Detect which cell encompasses the target text, then output its [X, Y] center coordinate. 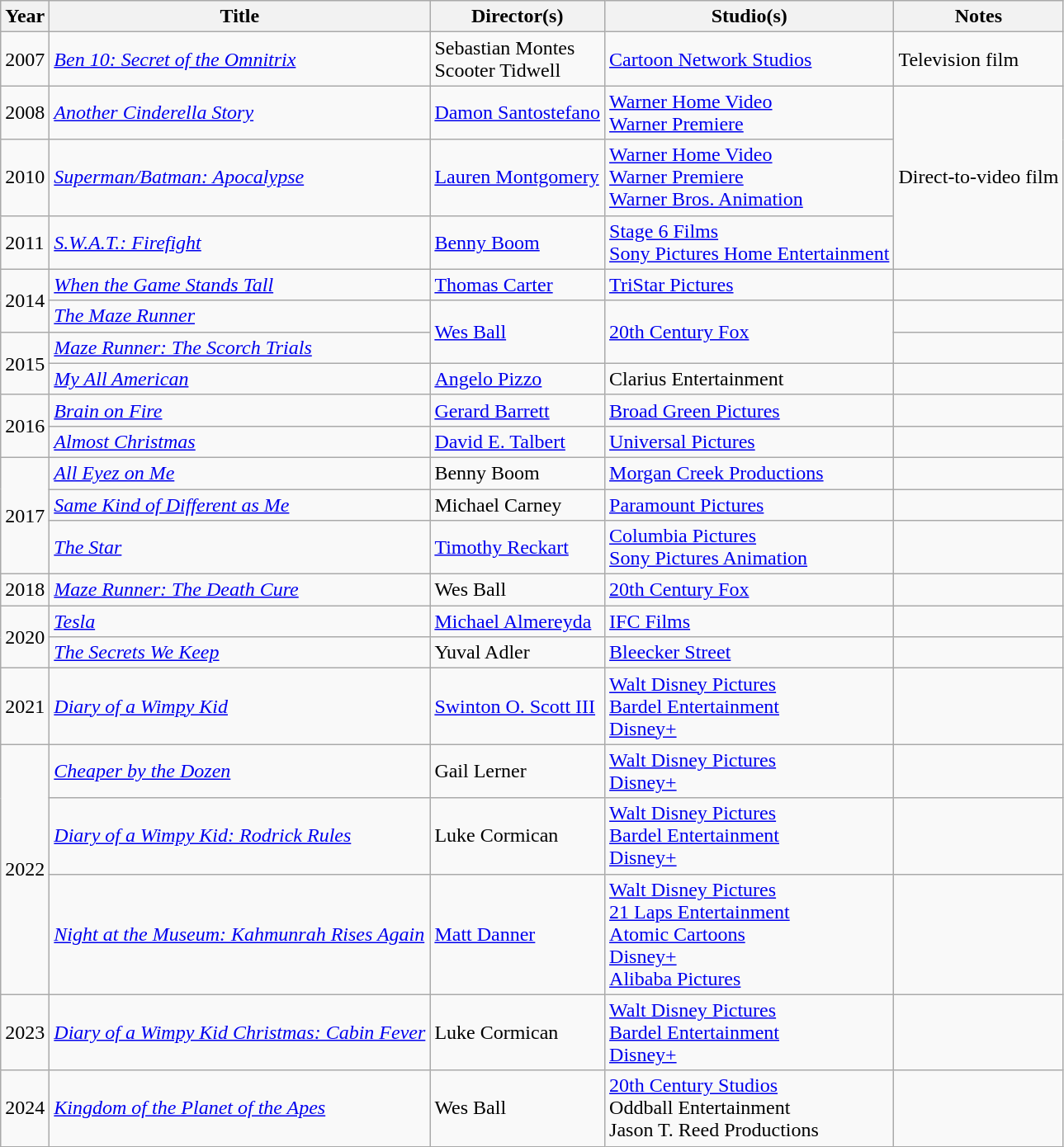
When the Game Stands Tall [239, 285]
Brain on Fire [239, 410]
2014 [25, 300]
Director(s) [518, 17]
Angelo Pizzo [518, 379]
2010 [25, 177]
Yuval Adler [518, 653]
Columbia PicturesSony Pictures Animation [750, 548]
TriStar Pictures [750, 285]
Broad Green Pictures [750, 410]
Superman/Batman: Apocalypse [239, 177]
All Eyez on Me [239, 473]
2020 [25, 637]
The Secrets We Keep [239, 653]
My All American [239, 379]
IFC Films [750, 621]
Direct-to-video film [979, 177]
2015 [25, 363]
Another Cinderella Story [239, 112]
Almost Christmas [239, 441]
Thomas Carter [518, 285]
Universal Pictures [750, 441]
S.W.A.T.: Firefight [239, 243]
20th Century StudiosOddball EntertainmentJason T. Reed Productions [750, 1108]
2007 [25, 59]
2021 [25, 706]
Diary of a Wimpy Kid [239, 706]
2008 [25, 112]
2016 [25, 426]
Night at the Museum: Kahmunrah Rises Again [239, 934]
Cheaper by the Dozen [239, 771]
Maze Runner: The Scorch Trials [239, 347]
2017 [25, 515]
Year [25, 17]
Bleecker Street [750, 653]
Paramount Pictures [750, 504]
Tesla [239, 621]
Michael Almereyda [518, 621]
Maze Runner: The Death Cure [239, 590]
David E. Talbert [518, 441]
Damon Santostefano [518, 112]
2022 [25, 870]
Clarius Entertainment [750, 379]
Michael Carney [518, 504]
2011 [25, 243]
Walt Disney Pictures21 Laps EntertainmentAtomic CartoonsDisney+Alibaba Pictures [750, 934]
Television film [979, 59]
Swinton O. Scott III [518, 706]
Lauren Montgomery [518, 177]
Walt Disney PicturesDisney+ [750, 771]
Stage 6 FilmsSony Pictures Home Entertainment [750, 243]
Same Kind of Different as Me [239, 504]
Morgan Creek Productions [750, 473]
Sebastian MontesScooter Tidwell [518, 59]
Matt Danner [518, 934]
The Maze Runner [239, 316]
Gail Lerner [518, 771]
Timothy Reckart [518, 548]
Warner Home VideoWarner PremiereWarner Bros. Animation [750, 177]
Cartoon Network Studios [750, 59]
Warner Home VideoWarner Premiere [750, 112]
Diary of a Wimpy Kid Christmas: Cabin Fever [239, 1032]
Gerard Barrett [518, 410]
Ben 10: Secret of the Omnitrix [239, 59]
2023 [25, 1032]
2024 [25, 1108]
2018 [25, 590]
Studio(s) [750, 17]
Kingdom of the Planet of the Apes [239, 1108]
The Star [239, 548]
Notes [979, 17]
Title [239, 17]
Diary of a Wimpy Kid: Rodrick Rules [239, 836]
